Capture the cell that displays the provided text and extract its (X, Y) central coordinate. 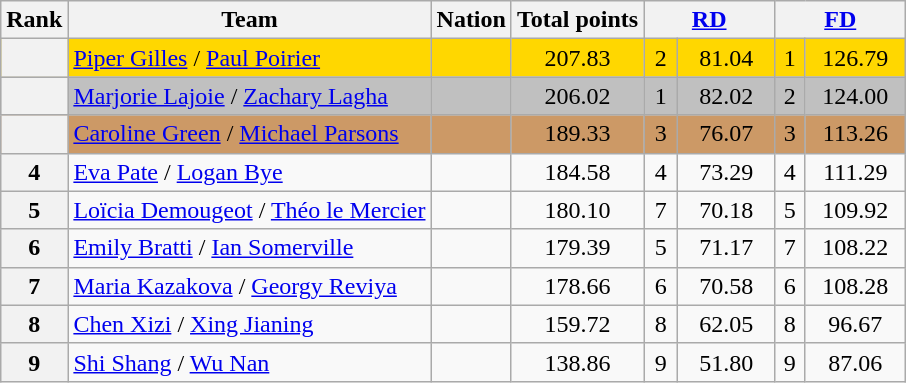
138.86 (577, 362)
Team (250, 20)
71.17 (726, 248)
96.67 (856, 324)
111.29 (856, 172)
Chen Xizi / Xing Jianing (250, 324)
82.02 (726, 96)
51.80 (726, 362)
Marjorie Lajoie / Zachary Lagha (250, 96)
70.58 (726, 286)
62.05 (726, 324)
124.00 (856, 96)
189.33 (577, 134)
Total points (577, 20)
113.26 (856, 134)
178.66 (577, 286)
81.04 (726, 58)
108.22 (856, 248)
FD (840, 20)
159.72 (577, 324)
184.58 (577, 172)
Shi Shang / Wu Nan (250, 362)
180.10 (577, 210)
76.07 (726, 134)
179.39 (577, 248)
Nation (471, 20)
Maria Kazakova / Georgy Reviya (250, 286)
206.02 (577, 96)
Eva Pate / Logan Bye (250, 172)
RD (710, 20)
Emily Bratti / Ian Somerville (250, 248)
109.92 (856, 210)
70.18 (726, 210)
Loïcia Demougeot / Théo le Mercier (250, 210)
Rank (34, 20)
126.79 (856, 58)
73.29 (726, 172)
87.06 (856, 362)
Caroline Green / Michael Parsons (250, 134)
108.28 (856, 286)
207.83 (577, 58)
Piper Gilles / Paul Poirier (250, 58)
